From the cell containing the given text, extract its center point as [X, Y] coordinate. 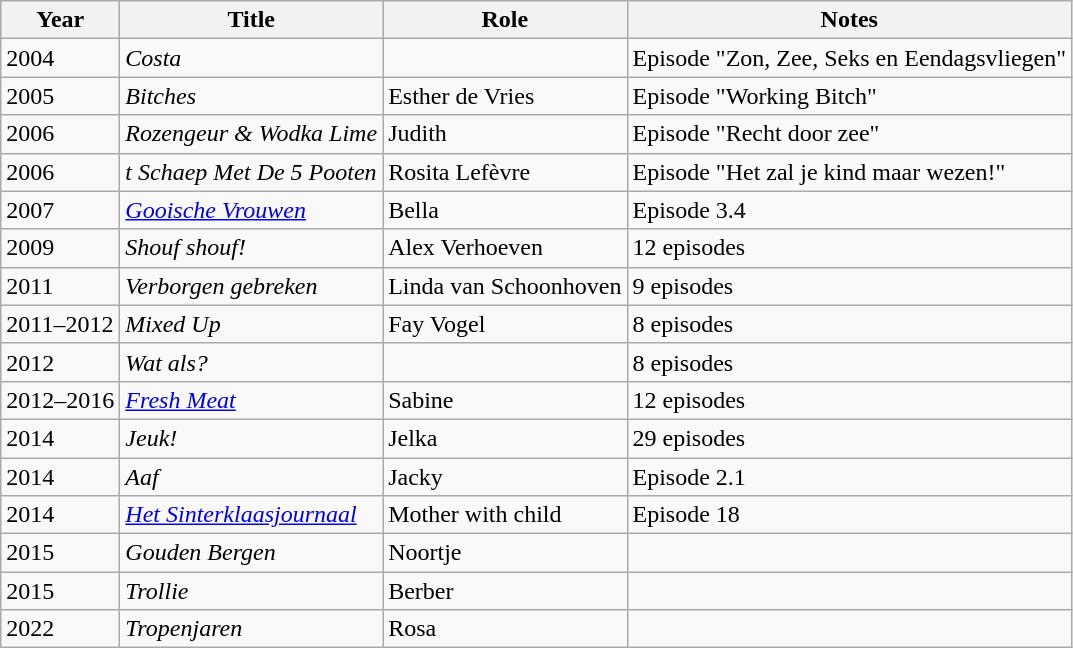
Het Sinterklaasjournaal [252, 515]
Alex Verhoeven [505, 248]
Episode 3.4 [850, 210]
Episode 18 [850, 515]
2011 [60, 286]
2022 [60, 629]
Episode "Recht door zee" [850, 134]
Verborgen gebreken [252, 286]
Bella [505, 210]
Bitches [252, 96]
Mother with child [505, 515]
Linda van Schoonhoven [505, 286]
2012–2016 [60, 400]
2009 [60, 248]
Esther de Vries [505, 96]
2011–2012 [60, 324]
Year [60, 20]
Noortje [505, 553]
2007 [60, 210]
Berber [505, 591]
Jacky [505, 477]
t Schaep Met De 5 Pooten [252, 172]
Episode "Working Bitch" [850, 96]
Notes [850, 20]
Trollie [252, 591]
Wat als? [252, 362]
Sabine [505, 400]
29 episodes [850, 438]
Costa [252, 58]
Rozengeur & Wodka Lime [252, 134]
Gouden Bergen [252, 553]
Episode "Zon, Zee, Seks en Eendagsvliegen" [850, 58]
Role [505, 20]
Jeuk! [252, 438]
Fresh Meat [252, 400]
9 episodes [850, 286]
Episode "Het zal je kind maar wezen!" [850, 172]
Shouf shouf! [252, 248]
Gooische Vrouwen [252, 210]
Mixed Up [252, 324]
Title [252, 20]
Aaf [252, 477]
Rosita Lefèvre [505, 172]
Judith [505, 134]
2005 [60, 96]
Fay Vogel [505, 324]
2004 [60, 58]
Jelka [505, 438]
Tropenjaren [252, 629]
Rosa [505, 629]
Episode 2.1 [850, 477]
2012 [60, 362]
